Locate the cell with the specified text and output its [x, y] center coordinate. 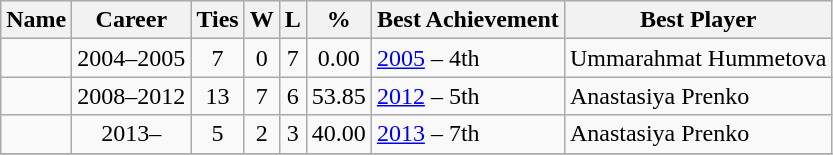
L [292, 20]
2008–2012 [132, 96]
5 [218, 134]
Ties [218, 20]
2013– [132, 134]
13 [218, 96]
53.85 [338, 96]
2004–2005 [132, 58]
2 [262, 134]
W [262, 20]
Best Achievement [468, 20]
Career [132, 20]
% [338, 20]
0.00 [338, 58]
Name [36, 20]
40.00 [338, 134]
Best Player [698, 20]
Ummarahmat Hummetova [698, 58]
6 [292, 96]
0 [262, 58]
3 [292, 134]
2012 – 5th [468, 96]
2005 – 4th [468, 58]
2013 – 7th [468, 134]
